Output the [X, Y] coordinate of the center of the cell containing the given text.  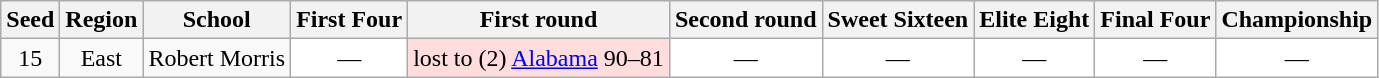
Robert Morris [217, 58]
Championship [1297, 20]
lost to (2) Alabama 90–81 [539, 58]
First round [539, 20]
School [217, 20]
Region [102, 20]
Elite Eight [1034, 20]
Second round [746, 20]
First Four [350, 20]
East [102, 58]
Seed [30, 20]
Final Four [1156, 20]
Sweet Sixteen [898, 20]
15 [30, 58]
